Find where the given text appears and provide that cell's center as (x, y) coordinate. 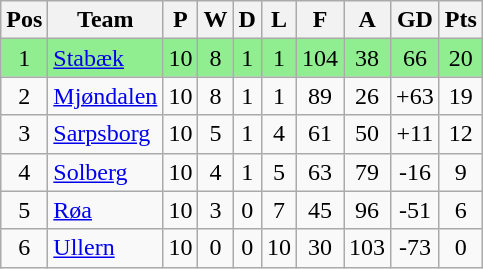
GD (416, 20)
63 (320, 172)
38 (368, 58)
66 (416, 58)
-51 (416, 210)
26 (368, 96)
30 (320, 248)
103 (368, 248)
7 (278, 210)
61 (320, 134)
20 (460, 58)
Røa (106, 210)
19 (460, 96)
Team (106, 20)
96 (368, 210)
2 (24, 96)
Mjøndalen (106, 96)
104 (320, 58)
Stabæk (106, 58)
Pts (460, 20)
12 (460, 134)
Solberg (106, 172)
79 (368, 172)
A (368, 20)
Ullern (106, 248)
F (320, 20)
50 (368, 134)
Pos (24, 20)
-73 (416, 248)
45 (320, 210)
D (247, 20)
+63 (416, 96)
-16 (416, 172)
89 (320, 96)
W (216, 20)
+11 (416, 134)
L (278, 20)
P (180, 20)
9 (460, 172)
Sarpsborg (106, 134)
